Return the (X, Y) coordinate for the center point of the cell that contains the specified text.  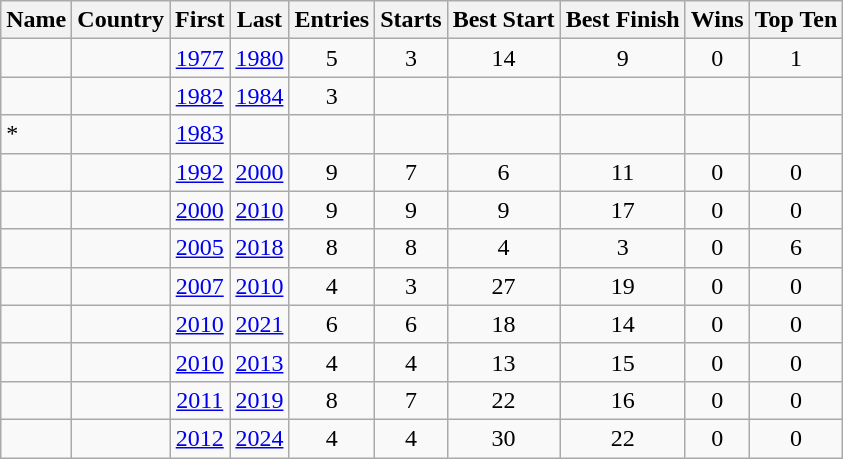
11 (622, 172)
2007 (200, 286)
1 (796, 58)
19 (622, 286)
1982 (200, 96)
2021 (260, 324)
Best Start (504, 20)
Last (260, 20)
Starts (411, 20)
17 (622, 210)
13 (504, 362)
Best Finish (622, 20)
16 (622, 400)
2013 (260, 362)
2012 (200, 438)
2018 (260, 248)
1984 (260, 96)
5 (332, 58)
2011 (200, 400)
2024 (260, 438)
1977 (200, 58)
1992 (200, 172)
30 (504, 438)
First (200, 20)
Entries (332, 20)
1983 (200, 134)
15 (622, 362)
1980 (260, 58)
Wins (717, 20)
27 (504, 286)
Top Ten (796, 20)
Country (121, 20)
18 (504, 324)
2019 (260, 400)
* (36, 134)
Name (36, 20)
2005 (200, 248)
